From the cell containing the given text, extract its center point as (x, y) coordinate. 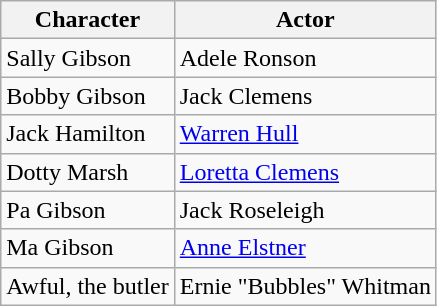
Ma Gibson (88, 248)
Adele Ronson (305, 58)
Pa Gibson (88, 210)
Ernie "Bubbles" Whitman (305, 286)
Jack Roseleigh (305, 210)
Jack Clemens (305, 96)
Jack Hamilton (88, 134)
Loretta Clemens (305, 172)
Sally Gibson (88, 58)
Awful, the butler (88, 286)
Character (88, 20)
Actor (305, 20)
Anne Elstner (305, 248)
Dotty Marsh (88, 172)
Bobby Gibson (88, 96)
Warren Hull (305, 134)
